For the text-containing cell, return its midpoint in [X, Y] coordinate format. 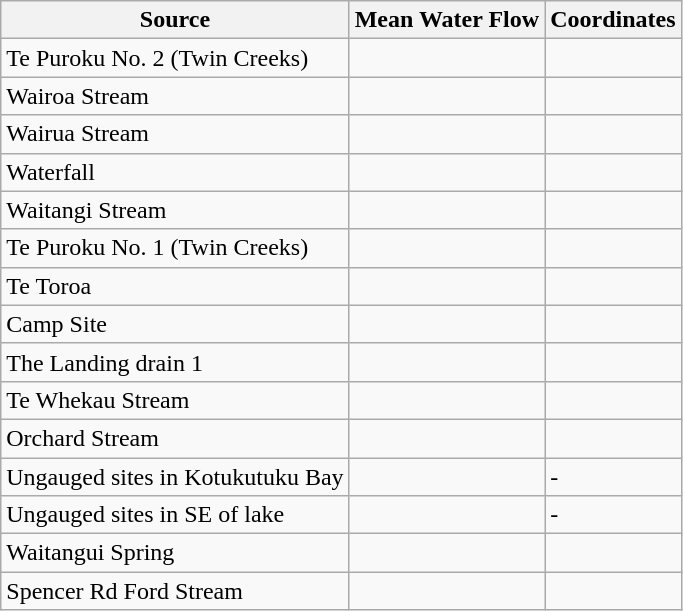
Coordinates [613, 20]
Te Puroku No. 2 (Twin Creeks) [175, 58]
Source [175, 20]
Ungauged sites in SE of lake [175, 515]
Te Puroku No. 1 (Twin Creeks) [175, 248]
Wairua Stream [175, 134]
Waitangi Stream [175, 210]
Waterfall [175, 172]
Mean Water Flow [446, 20]
Ungauged sites in Kotukutuku Bay [175, 477]
The Landing drain 1 [175, 362]
Wairoa Stream [175, 96]
Camp Site [175, 324]
Te Whekau Stream [175, 400]
Waitangui Spring [175, 553]
Spencer Rd Ford Stream [175, 591]
Te Toroa [175, 286]
Orchard Stream [175, 438]
